From the cell containing the given text, extract its center point as (x, y) coordinate. 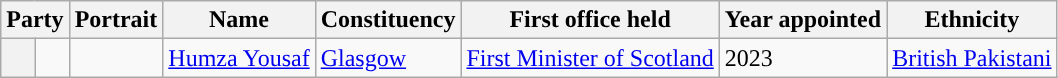
2023 (802, 58)
Constituency (388, 20)
Ethnicity (972, 20)
Glasgow (388, 58)
Year appointed (802, 20)
British Pakistani (972, 58)
First office held (590, 20)
First Minister of Scotland (590, 58)
Humza Yousaf (239, 58)
Name (239, 20)
Party (35, 20)
Portrait (116, 20)
